Detect which cell encompasses the target text, then output its [x, y] center coordinate. 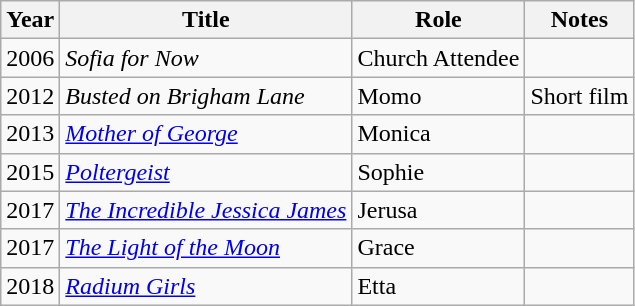
2018 [30, 286]
Year [30, 20]
The Incredible Jessica James [206, 210]
2006 [30, 58]
Radium Girls [206, 286]
Momo [438, 96]
2012 [30, 96]
2013 [30, 134]
Short film [580, 96]
Busted on Brigham Lane [206, 96]
2015 [30, 172]
Church Attendee [438, 58]
Poltergeist [206, 172]
Sofia for Now [206, 58]
Title [206, 20]
Notes [580, 20]
Role [438, 20]
Etta [438, 286]
Jerusa [438, 210]
Grace [438, 248]
Sophie [438, 172]
Monica [438, 134]
The Light of the Moon [206, 248]
Mother of George [206, 134]
